Return the [X, Y] coordinate for the center point of the cell that contains the specified text.  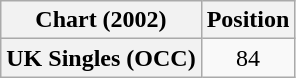
UK Singles (OCC) [101, 58]
Position [248, 20]
84 [248, 58]
Chart (2002) [101, 20]
